From the cell containing the given text, extract its center point as (x, y) coordinate. 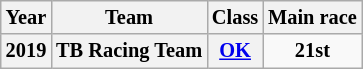
2019 (26, 51)
Class (235, 17)
Year (26, 17)
Team (129, 17)
21st (312, 51)
Main race (312, 17)
TB Racing Team (129, 51)
OK (235, 51)
